Scan for the cell matching the given text and deliver its [X, Y] coordinate at center. 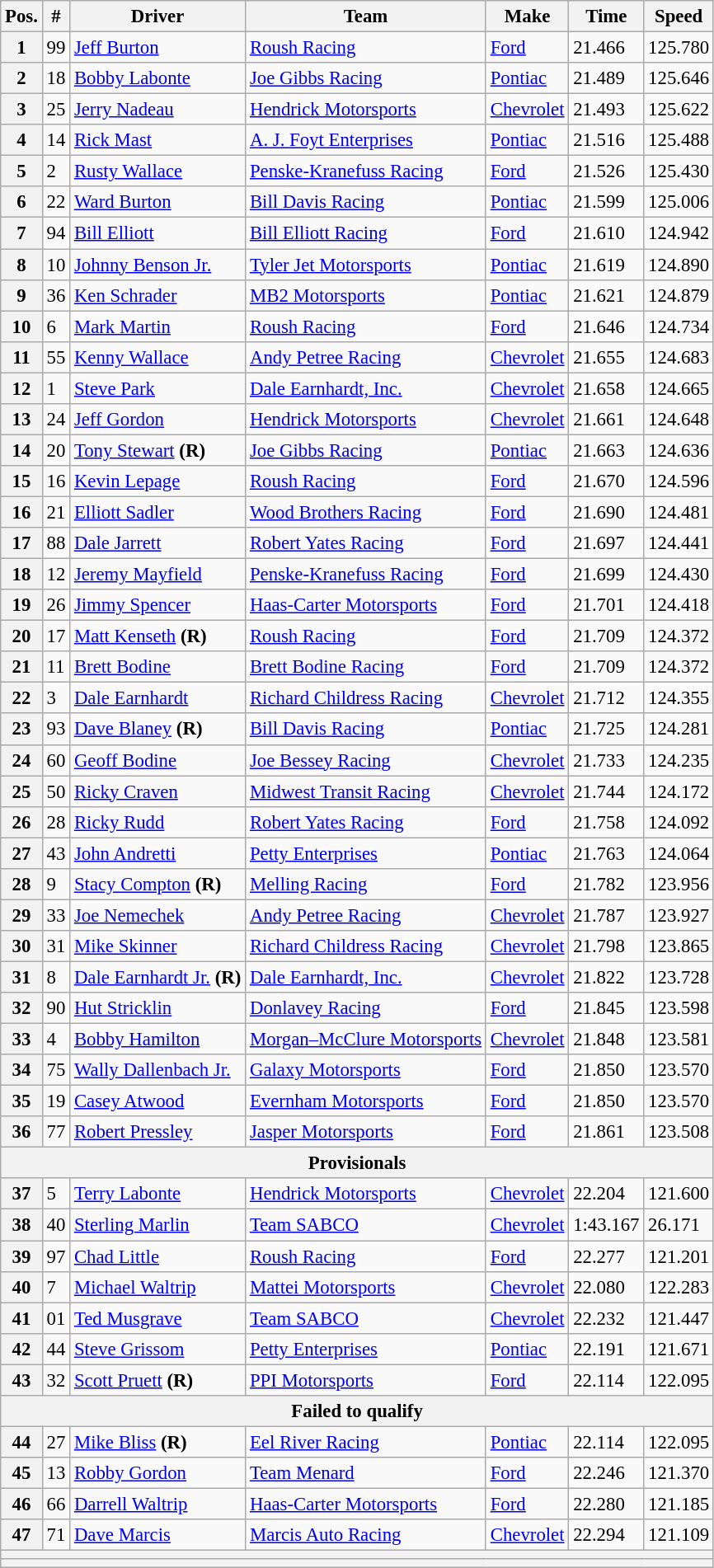
Donlavey Racing [366, 1008]
21.733 [607, 760]
22.246 [607, 1473]
55 [56, 357]
50 [56, 791]
21.697 [607, 543]
21.848 [607, 1040]
21.646 [607, 326]
Dale Jarrett [158, 543]
Elliott Sadler [158, 512]
Wood Brothers Racing [366, 512]
21.661 [607, 420]
# [56, 16]
29 [21, 915]
22.232 [607, 1318]
21.621 [607, 295]
21.493 [607, 110]
01 [56, 1318]
99 [56, 48]
22.294 [607, 1535]
Make [527, 16]
15 [21, 481]
Bobby Labonte [158, 78]
123.927 [679, 915]
21.610 [607, 233]
23 [21, 730]
122.283 [679, 1287]
Johnny Benson Jr. [158, 265]
Kenny Wallace [158, 357]
21.763 [607, 853]
94 [56, 233]
21.489 [607, 78]
Stacy Compton (R) [158, 885]
124.665 [679, 388]
34 [21, 1070]
Robby Gordon [158, 1473]
124.636 [679, 450]
124.596 [679, 481]
21.526 [607, 171]
37 [21, 1195]
Darrell Waltrip [158, 1504]
21.658 [607, 388]
121.600 [679, 1195]
Mike Bliss (R) [158, 1442]
21.725 [607, 730]
Michael Waltrip [158, 1287]
Provisionals [358, 1163]
Chad Little [158, 1256]
Jimmy Spencer [158, 605]
Jeff Gordon [158, 420]
21.466 [607, 48]
Brett Bodine Racing [366, 667]
Jeremy Mayfield [158, 575]
38 [21, 1225]
125.430 [679, 171]
Ricky Rudd [158, 822]
Hut Stricklin [158, 1008]
Pos. [21, 16]
Wally Dallenbach Jr. [158, 1070]
Dave Marcis [158, 1535]
21.655 [607, 357]
21.670 [607, 481]
Failed to qualify [358, 1411]
124.683 [679, 357]
21.599 [607, 202]
124.481 [679, 512]
Team Menard [366, 1473]
39 [21, 1256]
Rusty Wallace [158, 171]
125.622 [679, 110]
22.191 [607, 1349]
Dale Earnhardt [158, 698]
30 [21, 946]
124.418 [679, 605]
22.080 [607, 1287]
124.430 [679, 575]
47 [21, 1535]
125.488 [679, 140]
125.006 [679, 202]
Ward Burton [158, 202]
21.744 [607, 791]
1:43.167 [607, 1225]
22.204 [607, 1195]
21.699 [607, 575]
93 [56, 730]
124.281 [679, 730]
Robert Pressley [158, 1132]
124.734 [679, 326]
124.064 [679, 853]
124.441 [679, 543]
Driver [158, 16]
75 [56, 1070]
21.619 [607, 265]
121.201 [679, 1256]
125.780 [679, 48]
Steve Park [158, 388]
A. J. Foyt Enterprises [366, 140]
Sterling Marlin [158, 1225]
Ken Schrader [158, 295]
Joe Bessey Racing [366, 760]
Geoff Bodine [158, 760]
90 [56, 1008]
PPI Motorsports [366, 1380]
45 [21, 1473]
35 [21, 1101]
Ted Musgrave [158, 1318]
Bill Elliott [158, 233]
46 [21, 1504]
Mark Martin [158, 326]
21.798 [607, 946]
21.701 [607, 605]
21.861 [607, 1132]
Ricky Craven [158, 791]
Brett Bodine [158, 667]
Bill Elliott Racing [366, 233]
John Andretti [158, 853]
Evernham Motorsports [366, 1101]
21.782 [607, 885]
Terry Labonte [158, 1195]
71 [56, 1535]
124.235 [679, 760]
Tyler Jet Motorsports [366, 265]
22.280 [607, 1504]
26.171 [679, 1225]
Marcis Auto Racing [366, 1535]
MB2 Motorsports [366, 295]
124.648 [679, 420]
Speed [679, 16]
123.728 [679, 977]
Joe Nemechek [158, 915]
123.508 [679, 1132]
77 [56, 1132]
21.787 [607, 915]
121.370 [679, 1473]
123.865 [679, 946]
121.109 [679, 1535]
124.879 [679, 295]
121.447 [679, 1318]
124.890 [679, 265]
Casey Atwood [158, 1101]
97 [56, 1256]
41 [21, 1318]
Jerry Nadeau [158, 110]
Midwest Transit Racing [366, 791]
Scott Pruett (R) [158, 1380]
21.690 [607, 512]
124.355 [679, 698]
Eel River Racing [366, 1442]
121.671 [679, 1349]
Melling Racing [366, 885]
88 [56, 543]
Dale Earnhardt Jr. (R) [158, 977]
Mike Skinner [158, 946]
66 [56, 1504]
123.956 [679, 885]
Matt Kenseth (R) [158, 636]
21.712 [607, 698]
Tony Stewart (R) [158, 450]
123.581 [679, 1040]
21.758 [607, 822]
Jeff Burton [158, 48]
Steve Grissom [158, 1349]
Mattei Motorsports [366, 1287]
22.277 [607, 1256]
125.646 [679, 78]
Jasper Motorsports [366, 1132]
Bobby Hamilton [158, 1040]
Time [607, 16]
21.822 [607, 977]
21.845 [607, 1008]
Kevin Lepage [158, 481]
124.092 [679, 822]
42 [21, 1349]
60 [56, 760]
Morgan–McClure Motorsports [366, 1040]
124.172 [679, 791]
Rick Mast [158, 140]
21.663 [607, 450]
Galaxy Motorsports [366, 1070]
123.598 [679, 1008]
124.942 [679, 233]
Team [366, 16]
21.516 [607, 140]
Dave Blaney (R) [158, 730]
121.185 [679, 1504]
